Search for the cell housing the specified text and yield its (x, y) center coordinate. 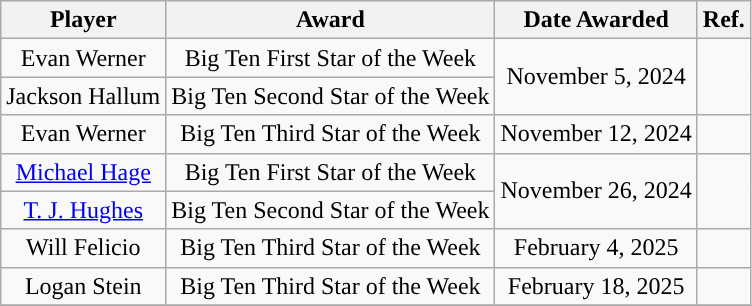
Will Felicio (84, 248)
November 12, 2024 (596, 134)
Player (84, 20)
Jackson Hallum (84, 96)
February 4, 2025 (596, 248)
Ref. (724, 20)
Date Awarded (596, 20)
Michael Hage (84, 172)
November 5, 2024 (596, 77)
T. J. Hughes (84, 210)
November 26, 2024 (596, 191)
February 18, 2025 (596, 286)
Award (330, 20)
Logan Stein (84, 286)
